Locate the cell with the specified text and output its [x, y] center coordinate. 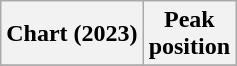
Chart (2023) [72, 34]
Peakposition [189, 34]
